Scan for the cell matching the given text and deliver its [x, y] coordinate at center. 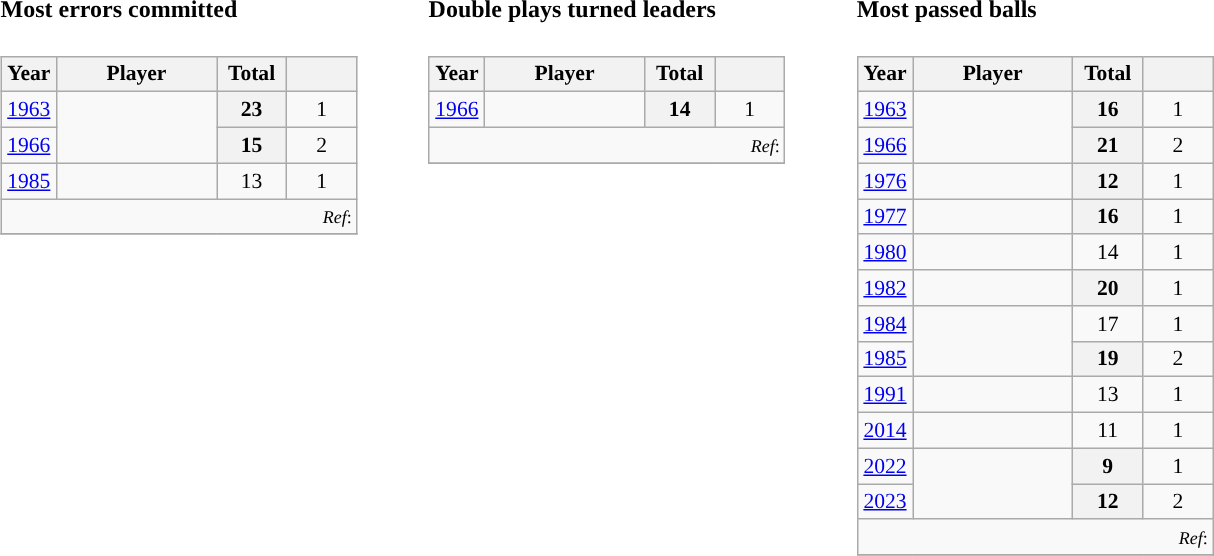
21 [1108, 145]
1976 [884, 181]
20 [1108, 288]
2014 [884, 430]
1984 [884, 323]
17 [1108, 323]
19 [1108, 359]
1982 [884, 288]
23 [251, 110]
2023 [884, 502]
9 [1108, 466]
1980 [884, 252]
2022 [884, 466]
15 [251, 145]
11 [1108, 430]
1991 [884, 395]
1977 [884, 217]
